From the cell containing the given text, extract its center point as [x, y] coordinate. 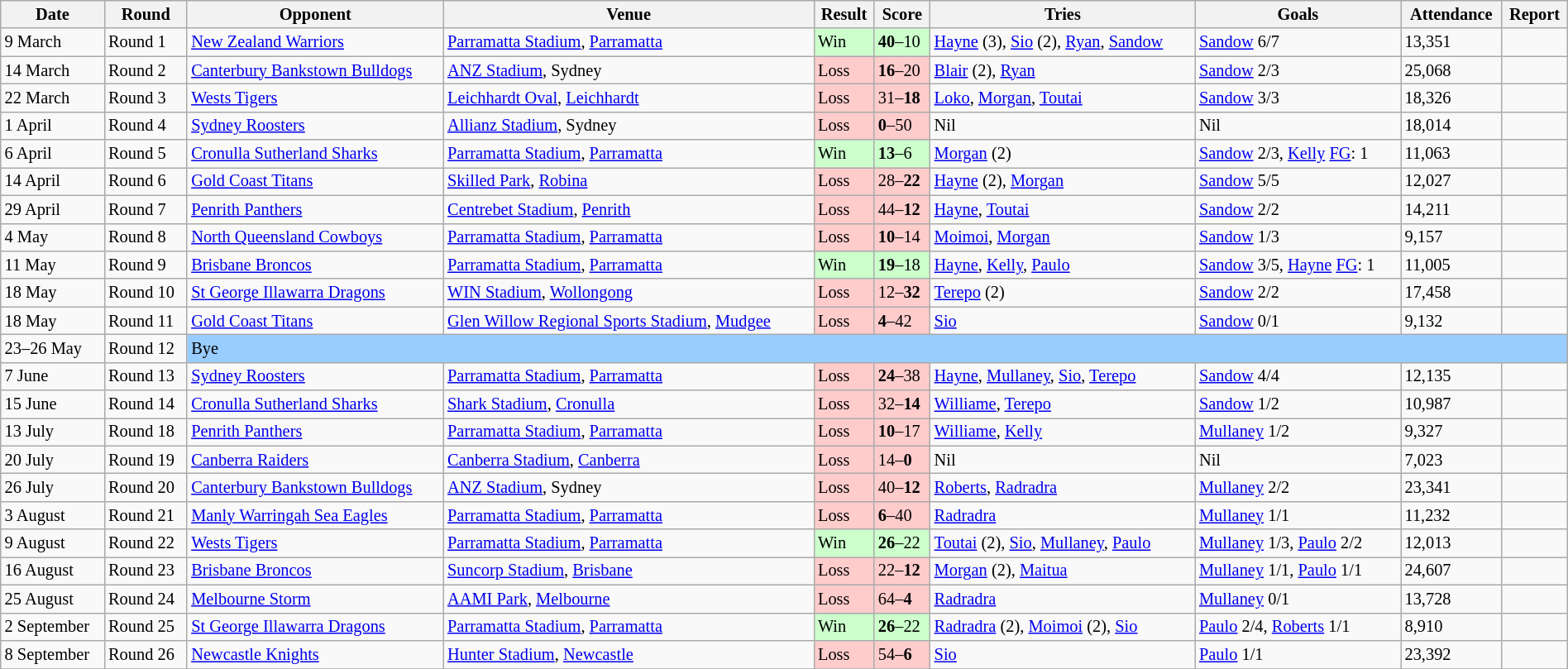
Mullaney 1/2 [1298, 432]
Glen Willow Regional Sports Stadium, Mudgee [629, 321]
Sandow 5/5 [1298, 181]
Round 2 [146, 70]
9 March [53, 42]
Williame, Terepo [1063, 404]
14 March [53, 70]
Mullaney 1/1, Paulo 1/1 [1298, 571]
7 June [53, 376]
Allianz Stadium, Sydney [629, 126]
15 June [53, 404]
16–20 [902, 70]
17,458 [1451, 293]
9,157 [1451, 237]
Sandow 3/5, Hayne FG: 1 [1298, 265]
12,135 [1451, 376]
Sandow 1/3 [1298, 237]
44–12 [902, 209]
6–40 [902, 515]
7,023 [1451, 460]
Round 14 [146, 404]
10–17 [902, 432]
Paulo 1/1 [1298, 654]
Melbourne Storm [315, 599]
Round 1 [146, 42]
24–38 [902, 376]
11,063 [1451, 154]
Sandow 1/2 [1298, 404]
Mullaney 1/1 [1298, 515]
Round 19 [146, 460]
Morgan (2), Maitua [1063, 571]
Round 20 [146, 487]
Hunter Stadium, Newcastle [629, 654]
19–18 [902, 265]
Williame, Kelly [1063, 432]
Blair (2), Ryan [1063, 70]
Round 12 [146, 348]
Hayne, Mullaney, Sio, Terepo [1063, 376]
20 July [53, 460]
18,326 [1451, 98]
14,211 [1451, 209]
32–14 [902, 404]
Round 18 [146, 432]
Toutai (2), Sio, Mullaney, Paulo [1063, 543]
11,232 [1451, 515]
Mullaney 0/1 [1298, 599]
Hayne, Toutai [1063, 209]
Round 7 [146, 209]
Sandow 3/3 [1298, 98]
Sandow 2/3, Kelly FG: 1 [1298, 154]
Round 24 [146, 599]
Sandow 2/3 [1298, 70]
Canberra Raiders [315, 460]
Paulo 2/4, Roberts 1/1 [1298, 627]
North Queensland Cowboys [315, 237]
3 August [53, 515]
Report [1535, 14]
AAMI Park, Melbourne [629, 599]
Morgan (2) [1063, 154]
Result [844, 14]
25 August [53, 599]
11 May [53, 265]
4 May [53, 237]
2 September [53, 627]
14–0 [902, 460]
Round 6 [146, 181]
Roberts, Radradra [1063, 487]
18,014 [1451, 126]
Leichhardt Oval, Leichhardt [629, 98]
23,392 [1451, 654]
31–18 [902, 98]
Skilled Park, Robina [629, 181]
Shark Stadium, Cronulla [629, 404]
9,327 [1451, 432]
Round 26 [146, 654]
Manly Warringah Sea Eagles [315, 515]
29 April [53, 209]
Date [53, 14]
Tries [1063, 14]
Round 9 [146, 265]
Score [902, 14]
14 April [53, 181]
Sandow 6/7 [1298, 42]
23–26 May [53, 348]
Round 5 [146, 154]
Round 21 [146, 515]
Moimoi, Morgan [1063, 237]
26 July [53, 487]
Round 4 [146, 126]
Sandow 0/1 [1298, 321]
WIN Stadium, Wollongong [629, 293]
Sandow 4/4 [1298, 376]
22–12 [902, 571]
12,013 [1451, 543]
Opponent [315, 14]
Bye [877, 348]
10,987 [1451, 404]
Mullaney 2/2 [1298, 487]
Hayne (3), Sio (2), Ryan, Sandow [1063, 42]
10–14 [902, 237]
13,728 [1451, 599]
Round 11 [146, 321]
Radradra (2), Moimoi (2), Sio [1063, 627]
24,607 [1451, 571]
25,068 [1451, 70]
13,351 [1451, 42]
12,027 [1451, 181]
Round 3 [146, 98]
Mullaney 1/3, Paulo 2/2 [1298, 543]
New Zealand Warriors [315, 42]
Round 8 [146, 237]
Loko, Morgan, Toutai [1063, 98]
64–4 [902, 599]
Round 25 [146, 627]
Terepo (2) [1063, 293]
40–12 [902, 487]
Round 13 [146, 376]
Hayne (2), Morgan [1063, 181]
8,910 [1451, 627]
6 April [53, 154]
Canberra Stadium, Canberra [629, 460]
1 April [53, 126]
12–32 [902, 293]
Centrebet Stadium, Penrith [629, 209]
Suncorp Stadium, Brisbane [629, 571]
Hayne, Kelly, Paulo [1063, 265]
9,132 [1451, 321]
Round 10 [146, 293]
4–42 [902, 321]
Goals [1298, 14]
8 September [53, 654]
Newcastle Knights [315, 654]
0–50 [902, 126]
9 August [53, 543]
54–6 [902, 654]
13–6 [902, 154]
16 August [53, 571]
Round 22 [146, 543]
Round [146, 14]
Round 23 [146, 571]
40–10 [902, 42]
28–22 [902, 181]
Venue [629, 14]
22 March [53, 98]
23,341 [1451, 487]
Attendance [1451, 14]
11,005 [1451, 265]
13 July [53, 432]
